Capture the cell that displays the provided text and extract its [x, y] central coordinate. 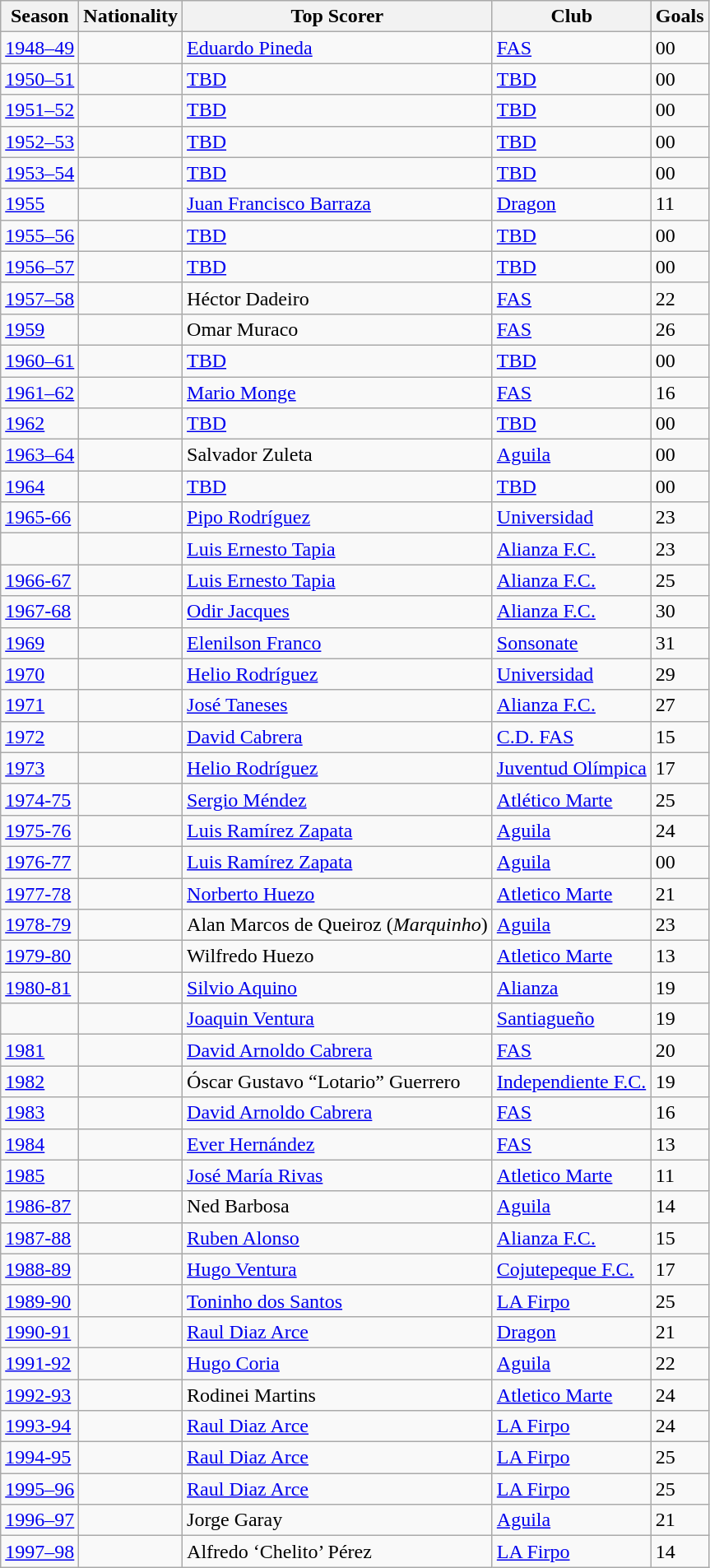
Silvio Aquino [337, 988]
Atlético Marte [571, 799]
1969 [39, 643]
1994-95 [39, 1458]
Jorge Garay [337, 1520]
1966-67 [39, 580]
Alan Marcos de Queiroz (Marquinho) [337, 925]
30 [680, 612]
1951–52 [39, 110]
27 [680, 705]
Club [571, 16]
1953–54 [39, 173]
1965-66 [39, 518]
1972 [39, 737]
Sergio Méndez [337, 799]
Sonsonate [571, 643]
31 [680, 643]
C.D. FAS [571, 737]
1964 [39, 486]
1973 [39, 768]
Santiagueño [571, 1019]
20 [680, 1050]
1948–49 [39, 48]
Goals [680, 16]
1952–53 [39, 142]
Ever Hernández [337, 1144]
Elenilson Franco [337, 643]
1970 [39, 674]
26 [680, 329]
1980-81 [39, 988]
Toninho dos Santos [337, 1300]
1979-80 [39, 956]
1960–61 [39, 361]
1986-87 [39, 1207]
1963–64 [39, 455]
Hugo Ventura [337, 1269]
1967-68 [39, 612]
1982 [39, 1082]
Norberto Huezo [337, 893]
1990-91 [39, 1332]
Pipo Rodríguez [337, 518]
29 [680, 674]
1962 [39, 424]
1995–96 [39, 1489]
1996–97 [39, 1520]
1983 [39, 1113]
1985 [39, 1175]
Odir Jacques [337, 612]
1989-90 [39, 1300]
David Cabrera [337, 737]
Juventud Olímpica [571, 768]
1957–58 [39, 298]
Juan Francisco Barraza [337, 204]
1975-76 [39, 831]
1976-77 [39, 862]
Cojutepeque F.C. [571, 1269]
1971 [39, 705]
Independiente F.C. [571, 1082]
Wilfredo Huezo [337, 956]
1955–56 [39, 235]
1959 [39, 329]
Salvador Zuleta [337, 455]
Hugo Coria [337, 1363]
Rodinei Martins [337, 1395]
Alfredo ‘Chelito’ Pérez [337, 1552]
1987-88 [39, 1238]
Eduardo Pineda [337, 48]
1988-89 [39, 1269]
1981 [39, 1050]
Óscar Gustavo “Lotario” Guerrero [337, 1082]
Top Scorer [337, 16]
1993-94 [39, 1426]
1956–57 [39, 267]
Ruben Alonso [337, 1238]
1955 [39, 204]
1991-92 [39, 1363]
Alianza [571, 988]
Ned Barbosa [337, 1207]
1997–98 [39, 1552]
1978-79 [39, 925]
Héctor Dadeiro [337, 298]
Joaquin Ventura [337, 1019]
Nationality [131, 16]
Mario Monge [337, 393]
José María Rivas [337, 1175]
José Taneses [337, 705]
1992-93 [39, 1395]
Omar Muraco [337, 329]
1961–62 [39, 393]
1977-78 [39, 893]
1984 [39, 1144]
1950–51 [39, 79]
Season [39, 16]
1974-75 [39, 799]
